Scan for the cell matching the given text and deliver its [x, y] coordinate at center. 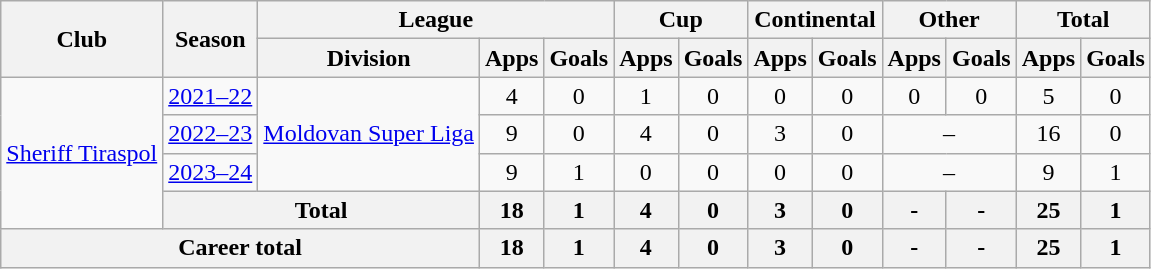
Cup [681, 20]
Season [210, 39]
5 [1048, 96]
League [436, 20]
Division [369, 58]
Club [82, 39]
2022–23 [210, 134]
Sheriff Tiraspol [82, 153]
2021–22 [210, 96]
Career total [240, 248]
Moldovan Super Liga [369, 134]
Other [949, 20]
2023–24 [210, 172]
Continental [815, 20]
16 [1048, 134]
